Identify which cell holds the provided text, then report its (x, y) central coordinate. 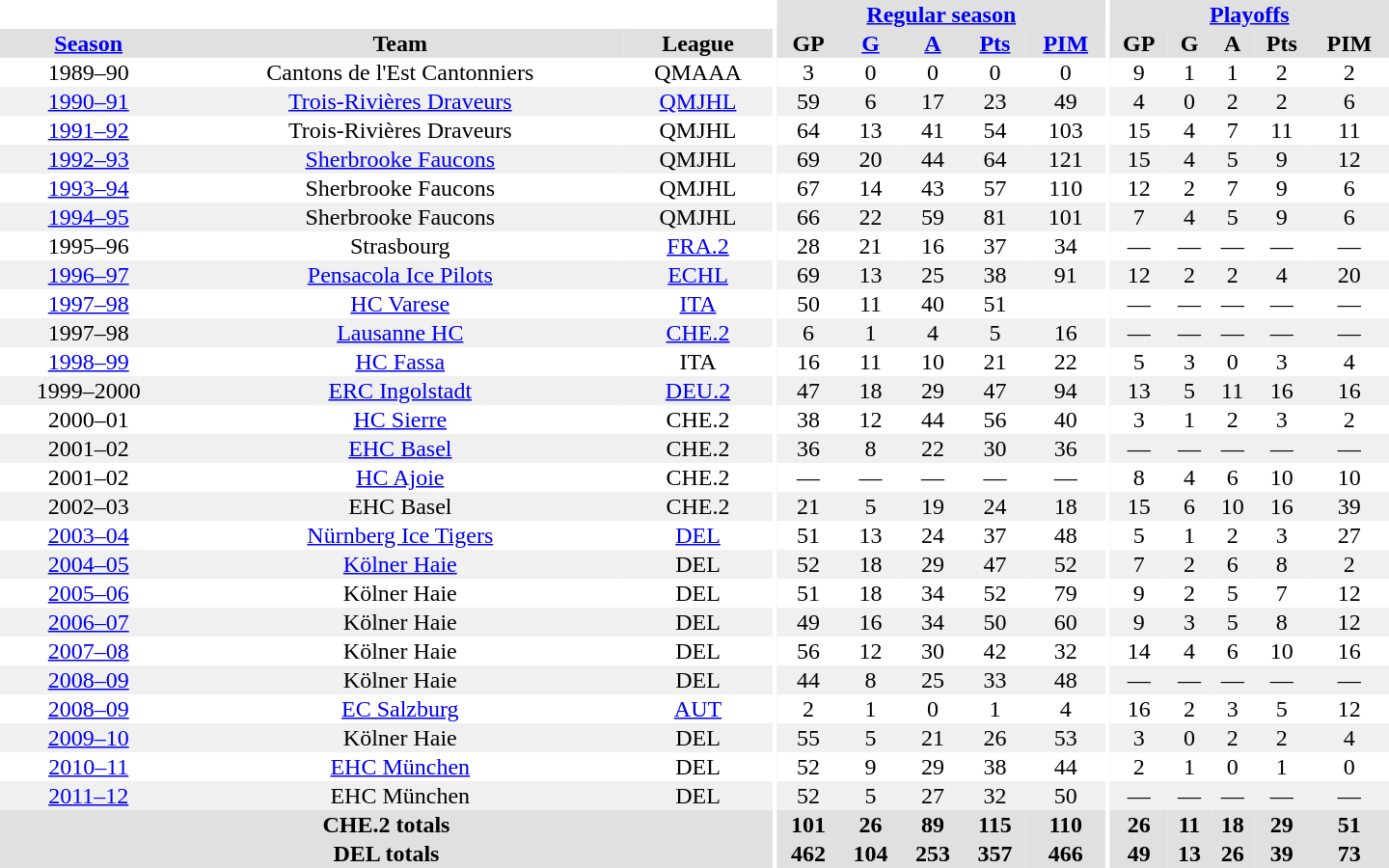
94 (1066, 391)
AUT (698, 709)
2009–10 (89, 738)
115 (994, 825)
Nürnberg Ice Tigers (399, 535)
ERC Ingolstadt (399, 391)
1995–96 (89, 246)
121 (1066, 159)
17 (933, 101)
Regular season (941, 14)
1989–90 (89, 72)
DEL totals (386, 854)
55 (808, 738)
Season (89, 43)
66 (808, 217)
53 (1066, 738)
19 (933, 506)
2004–05 (89, 564)
1996–97 (89, 275)
HC Varese (399, 304)
2000–01 (89, 420)
104 (870, 854)
103 (1066, 130)
57 (994, 188)
2011–12 (89, 796)
462 (808, 854)
Cantons de l'Est Cantonniers (399, 72)
League (698, 43)
CHE.2 totals (386, 825)
41 (933, 130)
42 (994, 651)
2010–11 (89, 767)
Strasbourg (399, 246)
1993–94 (89, 188)
2006–07 (89, 622)
1990–91 (89, 101)
Team (399, 43)
1999–2000 (89, 391)
43 (933, 188)
2007–08 (89, 651)
23 (994, 101)
Lausanne HC (399, 333)
81 (994, 217)
1992–93 (89, 159)
54 (994, 130)
28 (808, 246)
HC Sierre (399, 420)
HC Ajoie (399, 477)
79 (1066, 593)
QMAAA (698, 72)
89 (933, 825)
Pensacola Ice Pilots (399, 275)
ECHL (698, 275)
60 (1066, 622)
2002–03 (89, 506)
466 (1066, 854)
67 (808, 188)
1998–99 (89, 362)
EC Salzburg (399, 709)
HC Fassa (399, 362)
2005–06 (89, 593)
FRA.2 (698, 246)
73 (1349, 854)
1994–95 (89, 217)
33 (994, 680)
2003–04 (89, 535)
253 (933, 854)
DEU.2 (698, 391)
1991–92 (89, 130)
91 (1066, 275)
Playoffs (1250, 14)
357 (994, 854)
